Locate the cell with the specified text and output its [x, y] center coordinate. 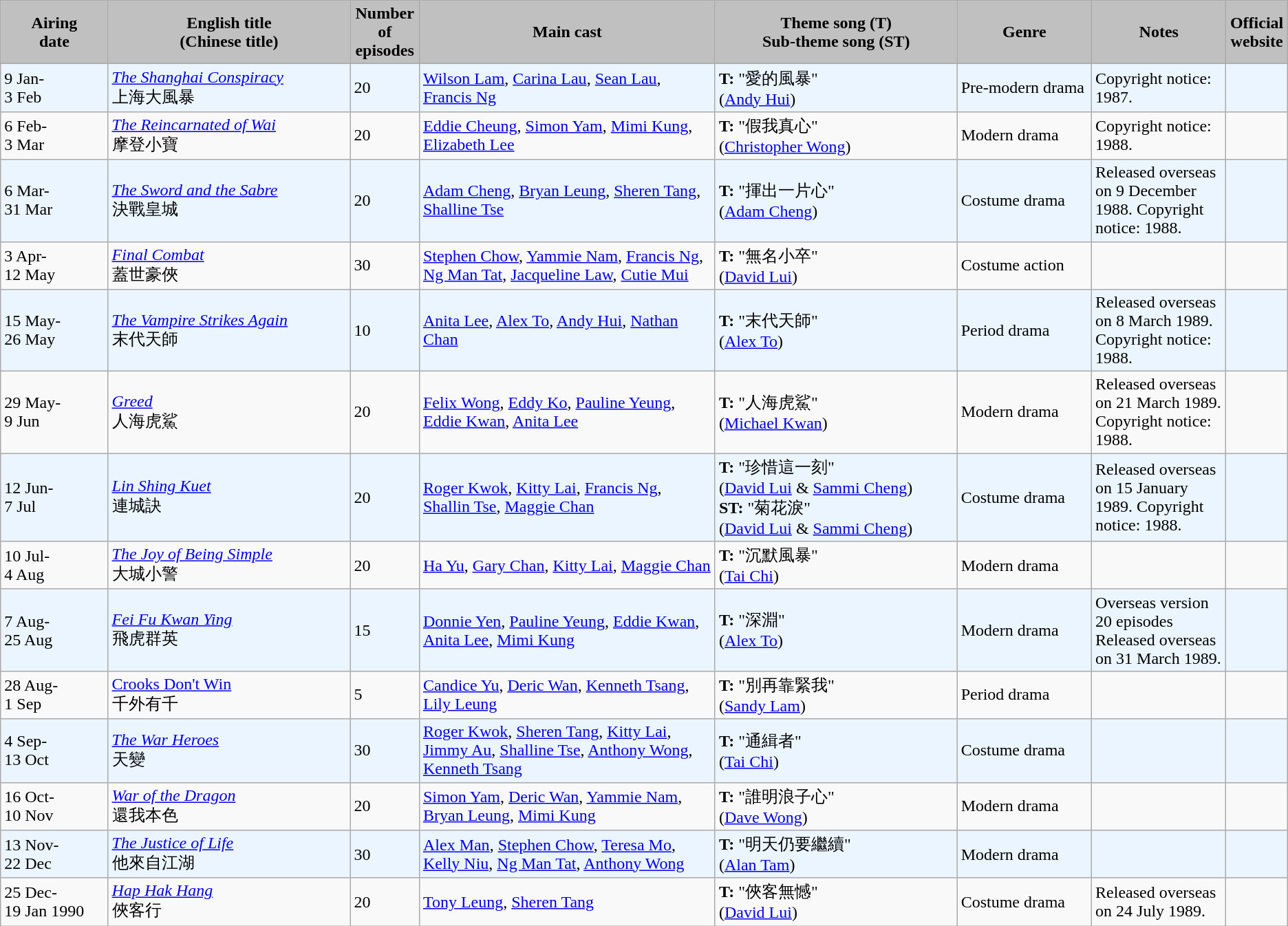
15 [385, 630]
T: "珍惜這一刻" (David Lui & Sammi Cheng) ST: "菊花淚" (David Lui & Sammi Cheng) [836, 497]
War of the Dragon 還我本色 [229, 806]
T: "無名小卒" (David Lui) [836, 266]
T: "揮出一片心" (Adam Cheng) [836, 201]
Tony Leung, Sheren Tang [567, 902]
The Justice of Life 他來自江湖 [229, 854]
Theme song (T) Sub-theme song (ST) [836, 32]
Released overseas on 8 March 1989. Copyright notice: 1988. [1159, 330]
Released overseas on 24 July 1989. [1159, 902]
The Shanghai Conspiracy 上海大風暴 [229, 88]
Ha Yu, Gary Chan, Kitty Lai, Maggie Chan [567, 566]
T: "明天仍要繼續" (Alan Tam) [836, 854]
Greed 人海虎鯊 [229, 413]
The War Heroes 天變 [229, 751]
T: "沉默風暴" (Tai Chi) [836, 566]
English title (Chinese title) [229, 32]
T: "別再靠緊我" (Sandy Lam) [836, 695]
Adam Cheng, Bryan Leung, Sheren Tang, Shalline Tse [567, 201]
Roger Kwok, Sheren Tang, Kitty Lai, Jimmy Au, Shalline Tse, Anthony Wong, Kenneth Tsang [567, 751]
Fei Fu Kwan Ying 飛虎群英 [229, 630]
Eddie Cheung, Simon Yam, Mimi Kung, Elizabeth Lee [567, 136]
Released overseas on 15 January 1989. Copyright notice: 1988. [1159, 497]
Number of episodes [385, 32]
Copyright notice: 1987. [1159, 88]
T: "誰明浪子心" (Dave Wong) [836, 806]
Donnie Yen, Pauline Yeung, Eddie Kwan, Anita Lee, Mimi Kung [567, 630]
Simon Yam, Deric Wan, Yammie Nam, Bryan Leung, Mimi Kung [567, 806]
Pre-modern drama [1024, 88]
16 Oct-10 Nov [54, 806]
Released overseas on 9 December 1988. Copyright notice: 1988. [1159, 201]
3 Apr-12 May [54, 266]
7 Aug-25 Aug [54, 630]
Final Combat 蓋世豪俠 [229, 266]
10 [385, 330]
T: "愛的風暴" (Andy Hui) [836, 88]
6 Feb-3 Mar [54, 136]
T: "俠客無憾" (David Lui) [836, 902]
T: "人海虎鯊" (Michael Kwan) [836, 413]
28 Aug-1 Sep [54, 695]
5 [385, 695]
T: "深淵" (Alex To) [836, 630]
Candice Yu, Deric Wan, Kenneth Tsang, Lily Leung [567, 695]
Copyright notice: 1988. [1159, 136]
T: "假我真心" (Christopher Wong) [836, 136]
6 Mar-31 Mar [54, 201]
Notes [1159, 32]
29 May-9 Jun [54, 413]
Anita Lee, Alex To, Andy Hui, Nathan Chan [567, 330]
The Joy of Being Simple 大城小警 [229, 566]
9 Jan-3 Feb [54, 88]
Official website [1256, 32]
13 Nov-22 Dec [54, 854]
Felix Wong, Eddy Ko, Pauline Yeung, Eddie Kwan, Anita Lee [567, 413]
Hap Hak Hang 俠客行 [229, 902]
The Sword and the Sabre 決戰皇城 [229, 201]
Costume action [1024, 266]
T: "通緝者" (Tai Chi) [836, 751]
Stephen Chow, Yammie Nam, Francis Ng, Ng Man Tat, Jacqueline Law, Cutie Mui [567, 266]
Crooks Don't Win 千外有千 [229, 695]
15 May-26 May [54, 330]
Lin Shing Kuet 連城訣 [229, 497]
Wilson Lam, Carina Lau, Sean Lau, Francis Ng [567, 88]
Overseas version 20 episodes Released overseas on 31 March 1989. [1159, 630]
10 Jul-4 Aug [54, 566]
Released overseas on 21 March 1989. Copyright notice: 1988. [1159, 413]
The Vampire Strikes Again 末代天師 [229, 330]
T: "末代天師" (Alex To) [836, 330]
Genre [1024, 32]
Alex Man, Stephen Chow, Teresa Mo, Kelly Niu, Ng Man Tat, Anthony Wong [567, 854]
12 Jun-7 Jul [54, 497]
25 Dec-19 Jan 1990 [54, 902]
Airingdate [54, 32]
The Reincarnated of Wai 摩登小寶 [229, 136]
4 Sep-13 Oct [54, 751]
Main cast [567, 32]
Roger Kwok, Kitty Lai, Francis Ng, Shallin Tse, Maggie Chan [567, 497]
